Pinpoint the cell where the given text exists, returning its [x, y] midpoint coordinate. 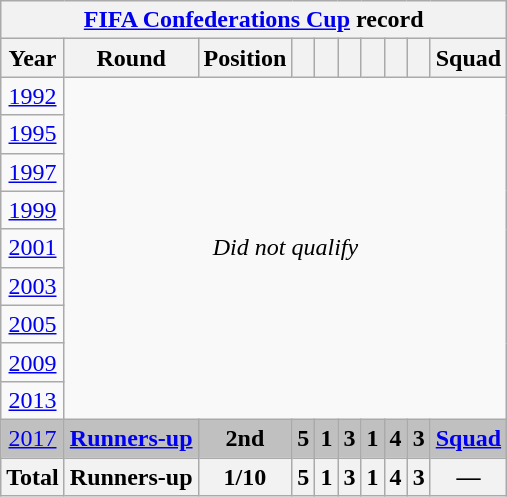
1/10 [245, 477]
1999 [33, 210]
1995 [33, 134]
Year [33, 58]
2nd [245, 438]
2013 [33, 400]
Total [33, 477]
1992 [33, 96]
— [468, 477]
Did not qualify [285, 248]
2017 [33, 438]
1997 [33, 172]
2003 [33, 286]
Round [131, 58]
2001 [33, 248]
2009 [33, 362]
FIFA Confederations Cup record [254, 20]
2005 [33, 324]
Position [245, 58]
